Identify which cell holds the provided text, then report its [x, y] central coordinate. 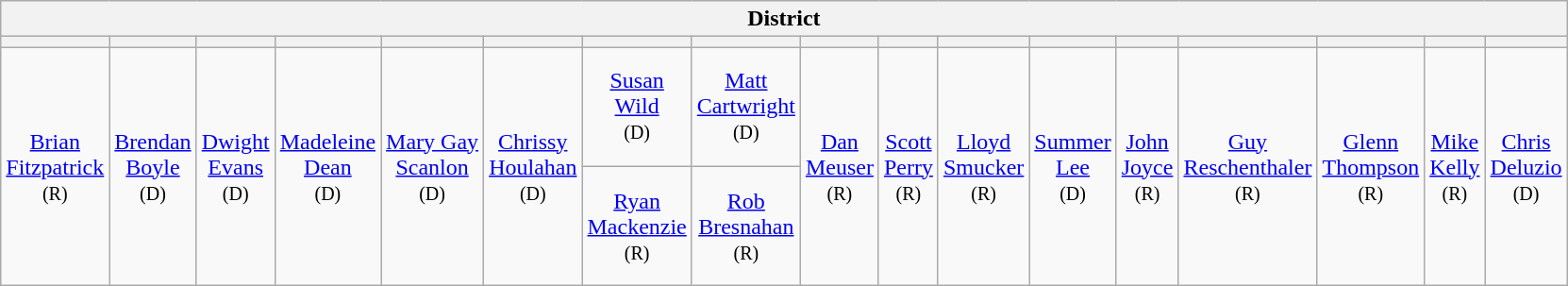
Mary GayScanlon(D) [432, 166]
SummerLee(D) [1073, 166]
RyanMackenzie(R) [637, 226]
SusanWild(D) [637, 107]
RobBresnahan(R) [745, 226]
DwightEvans(D) [236, 166]
GuyReschenthaler(R) [1247, 166]
ScottPerry(R) [908, 166]
LloydSmucker(R) [983, 166]
MikeKelly(R) [1455, 166]
MadeleineDean(D) [327, 166]
BrianFitzpatrick(R) [55, 166]
ChrisDeluzio(D) [1526, 166]
District [784, 19]
JohnJoyce(R) [1147, 166]
DanMeuser(R) [840, 166]
ChrissyHoulahan(D) [533, 166]
GlennThompson(R) [1371, 166]
MattCartwright(D) [745, 107]
BrendanBoyle(D) [153, 166]
